Provide the [x, y] coordinate of the cell's center where the given text is located.  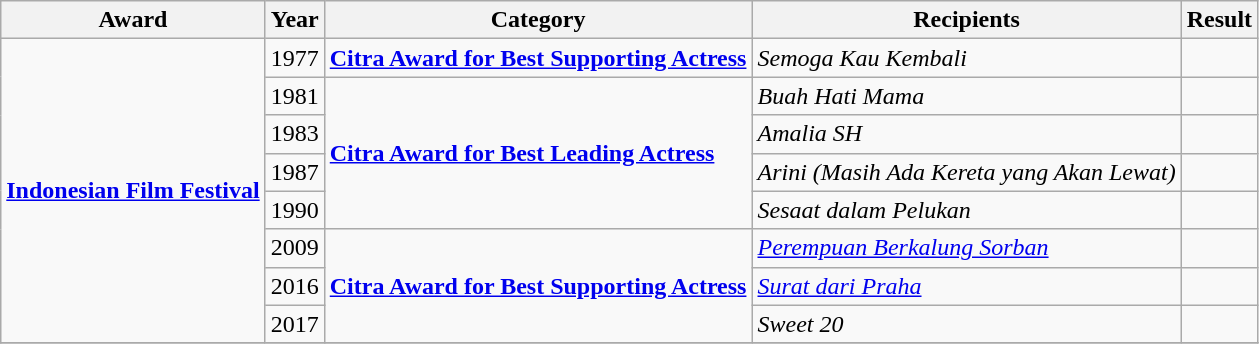
Result [1219, 20]
Sesaat dalam Pelukan [966, 210]
1987 [294, 172]
1990 [294, 210]
Sweet 20 [966, 324]
2017 [294, 324]
Citra Award for Best Leading Actress [538, 153]
1977 [294, 58]
Indonesian Film Festival [133, 191]
Perempuan Berkalung Sorban [966, 248]
Semoga Kau Kembali [966, 58]
Surat dari Praha [966, 286]
1981 [294, 96]
1983 [294, 134]
2016 [294, 286]
2009 [294, 248]
Year [294, 20]
Amalia SH [966, 134]
Category [538, 20]
Recipients [966, 20]
Arini (Masih Ada Kereta yang Akan Lewat) [966, 172]
Award [133, 20]
Buah Hati Mama [966, 96]
